Detect which cell encompasses the target text, then output its (X, Y) center coordinate. 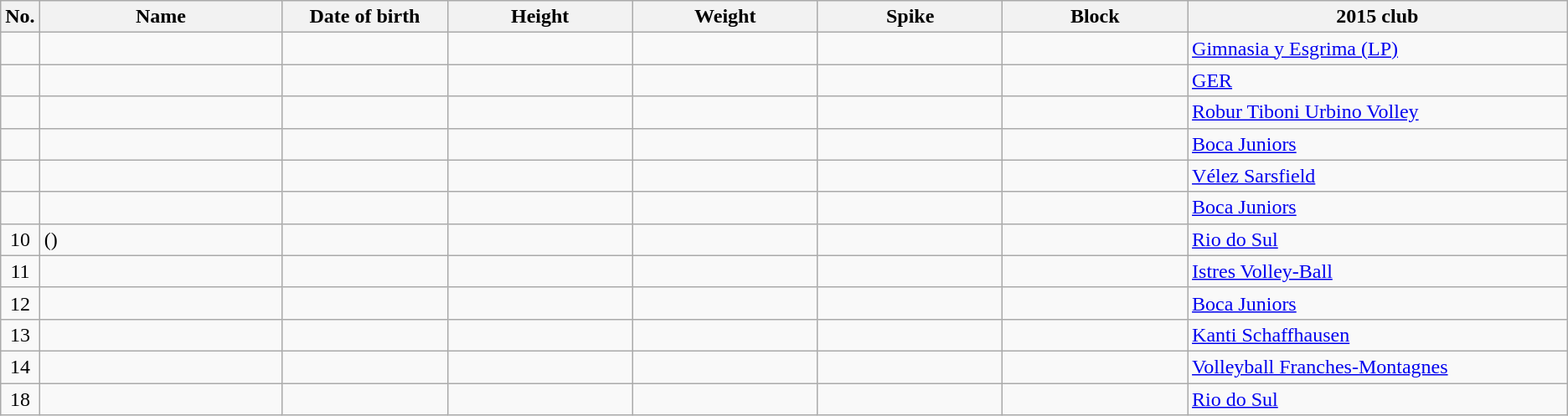
Istres Volley-Ball (1378, 271)
() (161, 239)
Volleyball Franches-Montagnes (1378, 367)
10 (20, 239)
Weight (725, 17)
Robur Tiboni Urbino Volley (1378, 112)
Gimnasia y Esgrima (LP) (1378, 49)
12 (20, 303)
Block (1096, 17)
2015 club (1378, 17)
Height (539, 17)
Kanti Schaffhausen (1378, 335)
14 (20, 367)
Vélez Sarsfield (1378, 176)
No. (20, 17)
13 (20, 335)
Spike (910, 17)
Name (161, 17)
11 (20, 271)
GER (1378, 80)
18 (20, 399)
Date of birth (365, 17)
